Determine the (X, Y) coordinate at the center of the cell enclosing the given text.  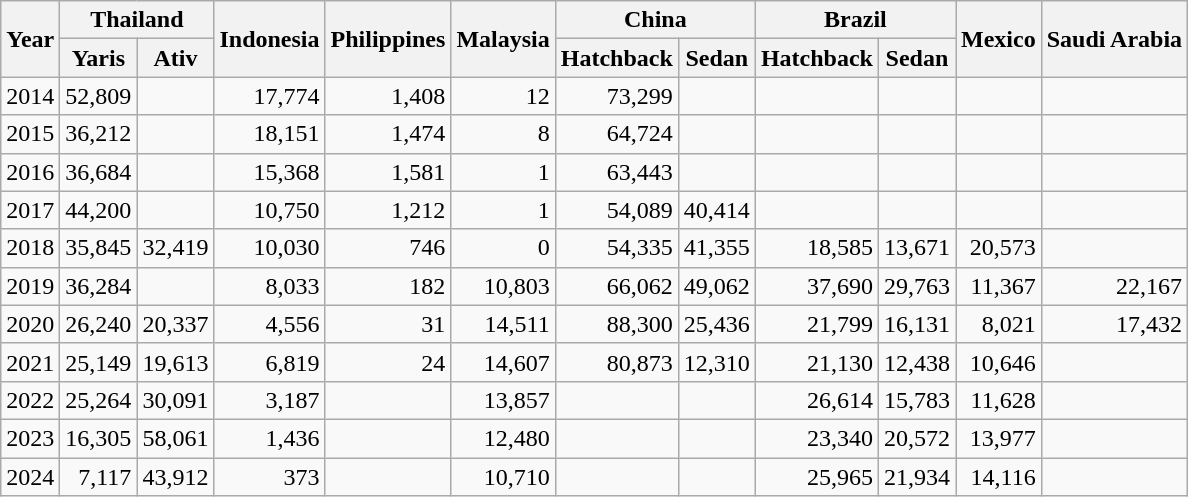
2014 (30, 96)
1,212 (388, 210)
2019 (30, 286)
17,774 (270, 96)
52,809 (98, 96)
Brazil (855, 20)
21,799 (816, 324)
80,873 (616, 362)
16,305 (98, 438)
88,300 (616, 324)
1,408 (388, 96)
15,783 (916, 400)
6,819 (270, 362)
16,131 (916, 324)
20,337 (176, 324)
Malaysia (503, 39)
18,151 (270, 134)
2021 (30, 362)
44,200 (98, 210)
43,912 (176, 477)
64,724 (616, 134)
10,710 (503, 477)
8,033 (270, 286)
13,857 (503, 400)
12,438 (916, 362)
23,340 (816, 438)
14,607 (503, 362)
Indonesia (270, 39)
37,690 (816, 286)
4,556 (270, 324)
36,684 (98, 172)
8,021 (999, 324)
20,573 (999, 248)
66,062 (616, 286)
2023 (30, 438)
1,581 (388, 172)
13,671 (916, 248)
12 (503, 96)
1,436 (270, 438)
21,130 (816, 362)
24 (388, 362)
73,299 (616, 96)
54,335 (616, 248)
746 (388, 248)
12,480 (503, 438)
18,585 (816, 248)
36,284 (98, 286)
2015 (30, 134)
2016 (30, 172)
26,240 (98, 324)
15,368 (270, 172)
2018 (30, 248)
25,264 (98, 400)
26,614 (816, 400)
21,934 (916, 477)
25,436 (716, 324)
14,511 (503, 324)
22,167 (1114, 286)
7,117 (98, 477)
Saudi Arabia (1114, 39)
19,613 (176, 362)
0 (503, 248)
54,089 (616, 210)
2024 (30, 477)
25,149 (98, 362)
10,803 (503, 286)
12,310 (716, 362)
10,750 (270, 210)
Philippines (388, 39)
14,116 (999, 477)
Thailand (137, 20)
3,187 (270, 400)
32,419 (176, 248)
2022 (30, 400)
Ativ (176, 58)
58,061 (176, 438)
63,443 (616, 172)
8 (503, 134)
373 (270, 477)
40,414 (716, 210)
11,628 (999, 400)
Year (30, 39)
13,977 (999, 438)
17,432 (1114, 324)
25,965 (816, 477)
2017 (30, 210)
Mexico (999, 39)
36,212 (98, 134)
10,030 (270, 248)
49,062 (716, 286)
31 (388, 324)
11,367 (999, 286)
10,646 (999, 362)
20,572 (916, 438)
182 (388, 286)
30,091 (176, 400)
Yaris (98, 58)
35,845 (98, 248)
2020 (30, 324)
China (655, 20)
1,474 (388, 134)
29,763 (916, 286)
41,355 (716, 248)
